Capture the cell that displays the provided text and extract its (X, Y) central coordinate. 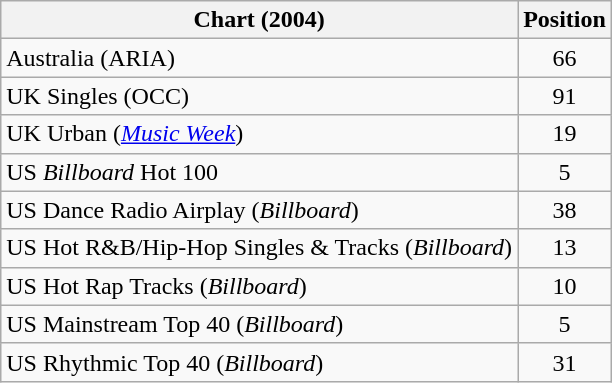
Chart (2004) (260, 20)
UK Singles (OCC) (260, 96)
10 (565, 286)
US Hot R&B/Hip-Hop Singles & Tracks (Billboard) (260, 248)
US Rhythmic Top 40 (Billboard) (260, 362)
US Dance Radio Airplay (Billboard) (260, 210)
19 (565, 134)
US Billboard Hot 100 (260, 172)
Position (565, 20)
US Hot Rap Tracks (Billboard) (260, 286)
Australia (ARIA) (260, 58)
UK Urban (Music Week) (260, 134)
38 (565, 210)
66 (565, 58)
13 (565, 248)
91 (565, 96)
US Mainstream Top 40 (Billboard) (260, 324)
31 (565, 362)
